Detect which cell encompasses the target text, then output its [x, y] center coordinate. 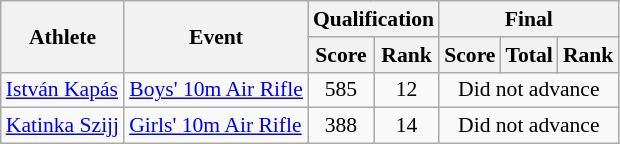
585 [341, 90]
12 [406, 90]
Athlete [62, 36]
István Kapás [62, 90]
Total [528, 55]
Qualification [374, 19]
14 [406, 126]
Event [216, 36]
Boys' 10m Air Rifle [216, 90]
Katinka Szijj [62, 126]
Girls' 10m Air Rifle [216, 126]
Final [528, 19]
388 [341, 126]
